For the text-containing cell, return its midpoint in [X, Y] coordinate format. 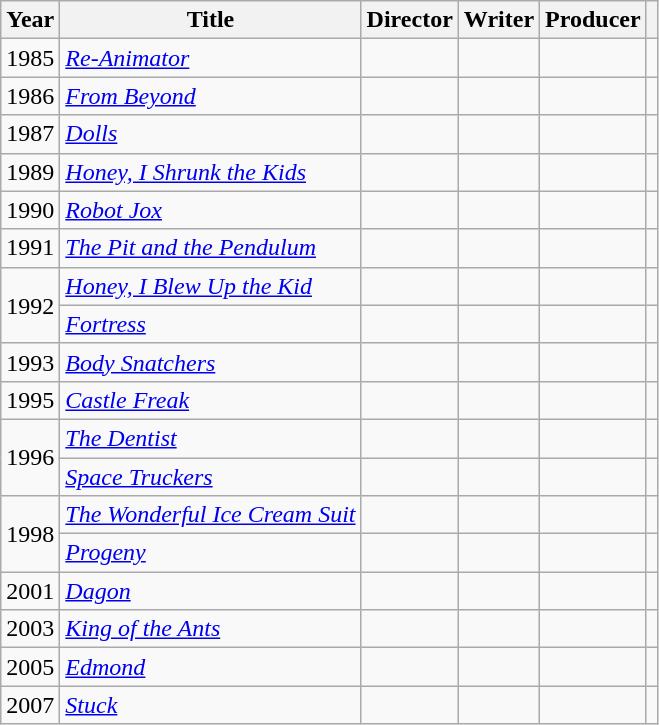
From Beyond [210, 96]
Progeny [210, 553]
Honey, I Shrunk the Kids [210, 172]
The Dentist [210, 438]
Fortress [210, 324]
Edmond [210, 667]
Dolls [210, 134]
1998 [30, 534]
The Wonderful Ice Cream Suit [210, 515]
1986 [30, 96]
2003 [30, 629]
Honey, I Blew Up the Kid [210, 286]
1991 [30, 248]
1993 [30, 362]
1987 [30, 134]
Body Snatchers [210, 362]
Space Truckers [210, 477]
Re-Animator [210, 58]
Title [210, 20]
2001 [30, 591]
1996 [30, 457]
1995 [30, 400]
2005 [30, 667]
1992 [30, 305]
2007 [30, 705]
1989 [30, 172]
Year [30, 20]
King of the Ants [210, 629]
1990 [30, 210]
Director [410, 20]
Writer [498, 20]
Robot Jox [210, 210]
Stuck [210, 705]
Castle Freak [210, 400]
The Pit and the Pendulum [210, 248]
1985 [30, 58]
Dagon [210, 591]
Producer [594, 20]
